Find where the given text appears and provide that cell's center as (X, Y) coordinate. 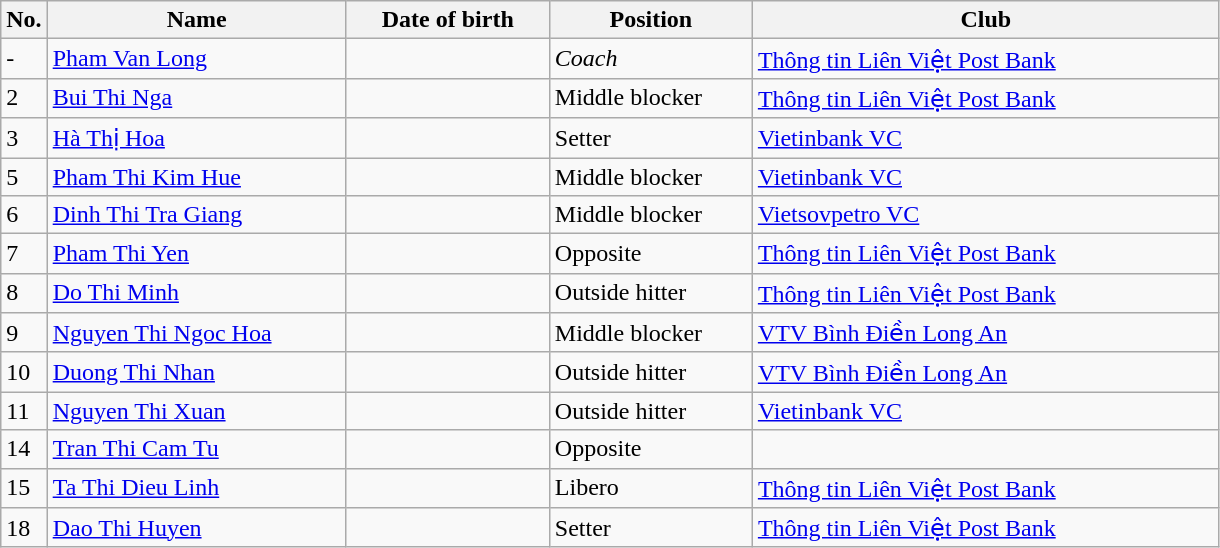
7 (24, 254)
Pham Van Long (196, 59)
Position (650, 20)
10 (24, 372)
- (24, 59)
3 (24, 138)
Vietsovpetro VC (986, 215)
Hà Thị Hoa (196, 138)
14 (24, 449)
Date of birth (448, 20)
No. (24, 20)
Pham Thi Yen (196, 254)
8 (24, 293)
Ta Thi Dieu Linh (196, 488)
Coach (650, 59)
11 (24, 411)
15 (24, 488)
Bui Thi Nga (196, 98)
2 (24, 98)
5 (24, 177)
Duong Thi Nhan (196, 372)
Libero (650, 488)
Tran Thi Cam Tu (196, 449)
Nguyen Thi Ngoc Hoa (196, 333)
Do Thi Minh (196, 293)
Nguyen Thi Xuan (196, 411)
Name (196, 20)
Pham Thi Kim Hue (196, 177)
Dao Thi Huyen (196, 528)
Club (986, 20)
18 (24, 528)
Dinh Thi Tra Giang (196, 215)
9 (24, 333)
6 (24, 215)
